From the cell containing the given text, extract its center point as [X, Y] coordinate. 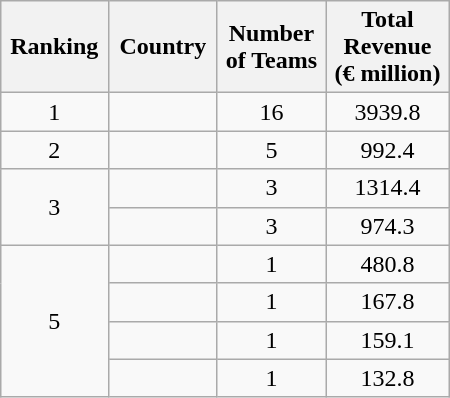
132.8 [388, 378]
159.1 [388, 340]
Number of Teams [272, 47]
2 [54, 150]
167.8 [388, 302]
3939.8 [388, 112]
16 [272, 112]
1314.4 [388, 188]
Total Revenue (€ million) [388, 47]
Country [164, 47]
974.3 [388, 226]
480.8 [388, 264]
Ranking [54, 47]
992.4 [388, 150]
